Locate the cell with the specified text and output its (X, Y) center coordinate. 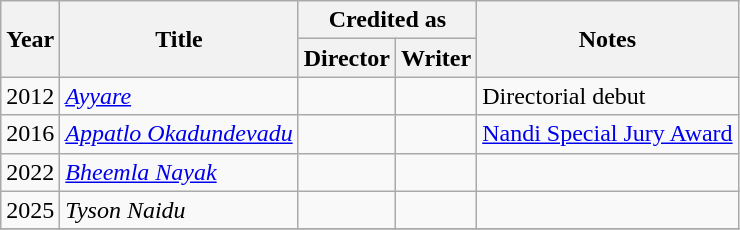
Title (179, 39)
Nandi Special Jury Award (608, 134)
Directorial debut (608, 96)
Tyson Naidu (179, 210)
Director (346, 58)
Bheemla Nayak (179, 172)
2016 (30, 134)
Ayyare (179, 96)
Writer (436, 58)
2025 (30, 210)
Credited as (387, 20)
Year (30, 39)
Notes (608, 39)
2012 (30, 96)
Appatlo Okadundevadu (179, 134)
2022 (30, 172)
